Detect which cell encompasses the target text, then output its [X, Y] center coordinate. 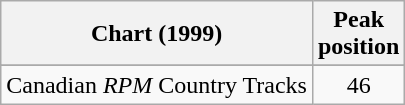
Chart (1999) [157, 34]
Canadian RPM Country Tracks [157, 85]
46 [358, 85]
Peakposition [358, 34]
